Provide the (X, Y) coordinate of the cell's center where the given text is located.  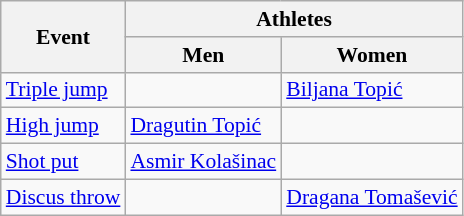
Asmir Kolašinac (203, 162)
Event (64, 36)
Discus throw (64, 197)
High jump (64, 126)
Shot put (64, 162)
Biljana Topić (372, 90)
Men (203, 55)
Athletes (294, 19)
Triple jump (64, 90)
Dragana Tomašević (372, 197)
Dragutin Topić (203, 126)
Women (372, 55)
